Find where the given text appears and provide that cell's center as [X, Y] coordinate. 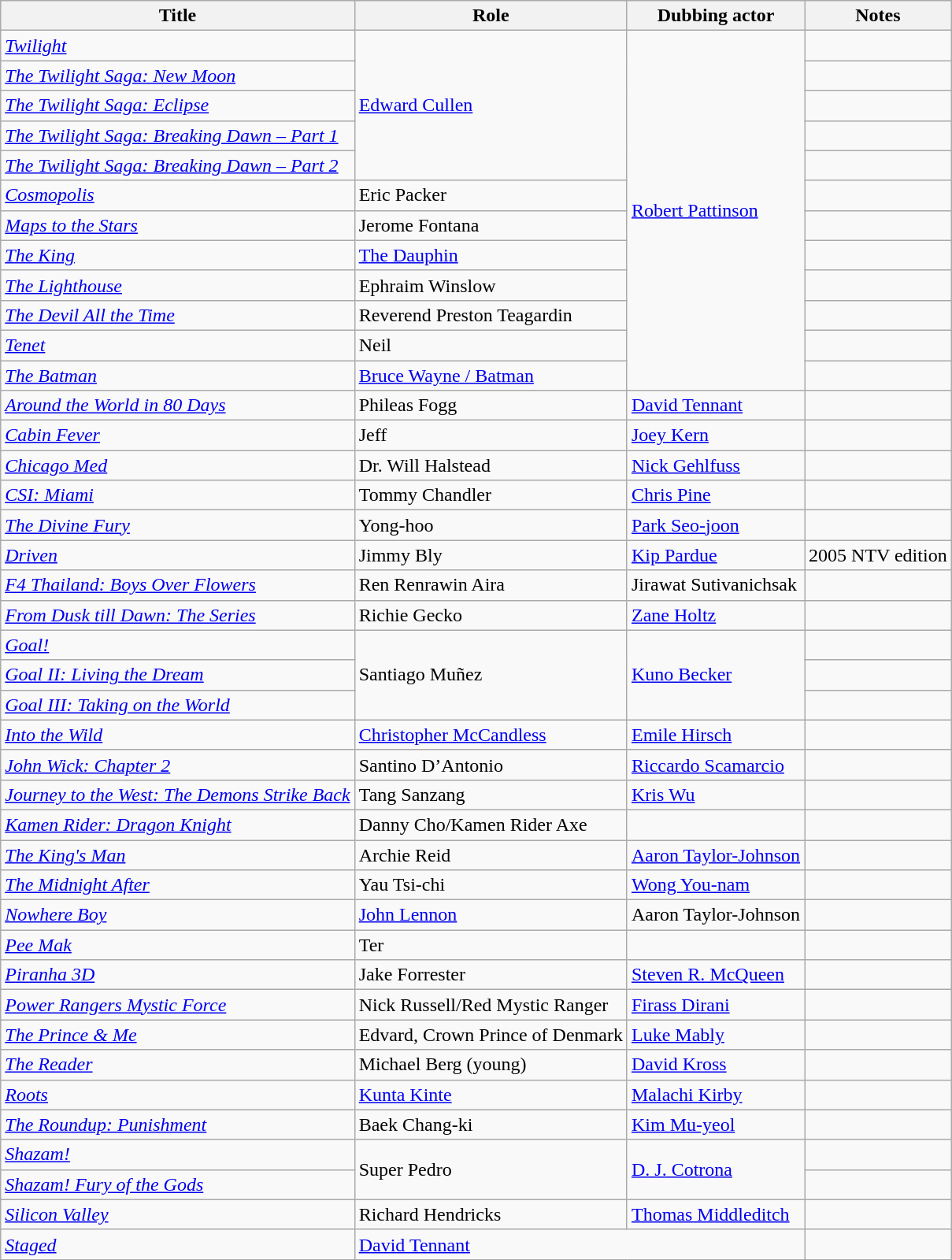
Cabin Fever [178, 435]
Christopher McCandless [491, 735]
Nowhere Boy [178, 915]
Kuno Becker [715, 675]
Joey Kern [715, 435]
Goal III: Taking on the World [178, 705]
Richard Hendricks [491, 1214]
Luke Mably [715, 1035]
Cosmopolis [178, 195]
Yau Tsi-chi [491, 885]
The Prince & Me [178, 1035]
Power Rangers Mystic Force [178, 1005]
The Twilight Saga: Breaking Dawn – Part 1 [178, 135]
Around the World in 80 Days [178, 406]
Dr. Will Halstead [491, 465]
Shazam! [178, 1154]
Neil [491, 345]
Shazam! Fury of the Gods [178, 1184]
Santiago Muñez [491, 675]
Santino D’Antonio [491, 765]
Park Seo-joon [715, 525]
The Twilight Saga: Breaking Dawn – Part 2 [178, 165]
Robert Pattinson [715, 211]
Reverend Preston Teagardin [491, 315]
F4 Thailand: Boys Over Flowers [178, 585]
Emile Hirsch [715, 735]
Kunta Kinte [491, 1095]
Archie Reid [491, 854]
The Lighthouse [178, 285]
Michael Berg (young) [491, 1065]
Pee Mak [178, 945]
Kim Mu-yeol [715, 1125]
Steven R. McQueen [715, 975]
Wong You-nam [715, 885]
The Roundup: Punishment [178, 1125]
Goal! [178, 645]
Edvard, Crown Prince of Denmark [491, 1035]
The King [178, 255]
Ter [491, 945]
John Wick: Chapter 2 [178, 765]
Tang Sanzang [491, 795]
Kris Wu [715, 795]
Twilight [178, 46]
Silicon Valley [178, 1214]
Kip Pardue [715, 555]
Role [491, 16]
The Twilight Saga: Eclipse [178, 106]
The Divine Fury [178, 525]
Chris Pine [715, 495]
Ephraim Winslow [491, 285]
Jerome Fontana [491, 225]
Jeff [491, 435]
Title [178, 16]
Goal II: Living the Dream [178, 675]
Nick Gehlfuss [715, 465]
The Twilight Saga: New Moon [178, 76]
Notes [879, 16]
Riccardo Scamarcio [715, 765]
Nick Russell/Red Mystic Ranger [491, 1005]
Roots [178, 1095]
The Reader [178, 1065]
John Lennon [491, 915]
Edward Cullen [491, 106]
Danny Cho/Kamen Rider Axe [491, 825]
Malachi Kirby [715, 1095]
D. J. Cotrona [715, 1169]
Jirawat Sutivanichsak [715, 585]
CSI: Miami [178, 495]
Kamen Rider: Dragon Knight [178, 825]
David Kross [715, 1065]
2005 NTV edition [879, 555]
Richie Gecko [491, 615]
The Devil All the Time [178, 315]
Staged [178, 1244]
The Midnight After [178, 885]
The Dauphin [491, 255]
Zane Holtz [715, 615]
Tenet [178, 345]
Jake Forrester [491, 975]
The Batman [178, 376]
Firass Dirani [715, 1005]
Driven [178, 555]
Thomas Middleditch [715, 1214]
Ren Renrawin Aira [491, 585]
The King's Man [178, 854]
Super Pedro [491, 1169]
Phileas Fogg [491, 406]
Dubbing actor [715, 16]
Piranha 3D [178, 975]
Jimmy Bly [491, 555]
Into the Wild [178, 735]
Maps to the Stars [178, 225]
From Dusk till Dawn: The Series [178, 615]
Eric Packer [491, 195]
Tommy Chandler [491, 495]
Bruce Wayne / Batman [491, 376]
Baek Chang-ki [491, 1125]
Yong-hoo [491, 525]
Journey to the West: The Demons Strike Back [178, 795]
Chicago Med [178, 465]
